Capture the cell that displays the provided text and extract its (x, y) central coordinate. 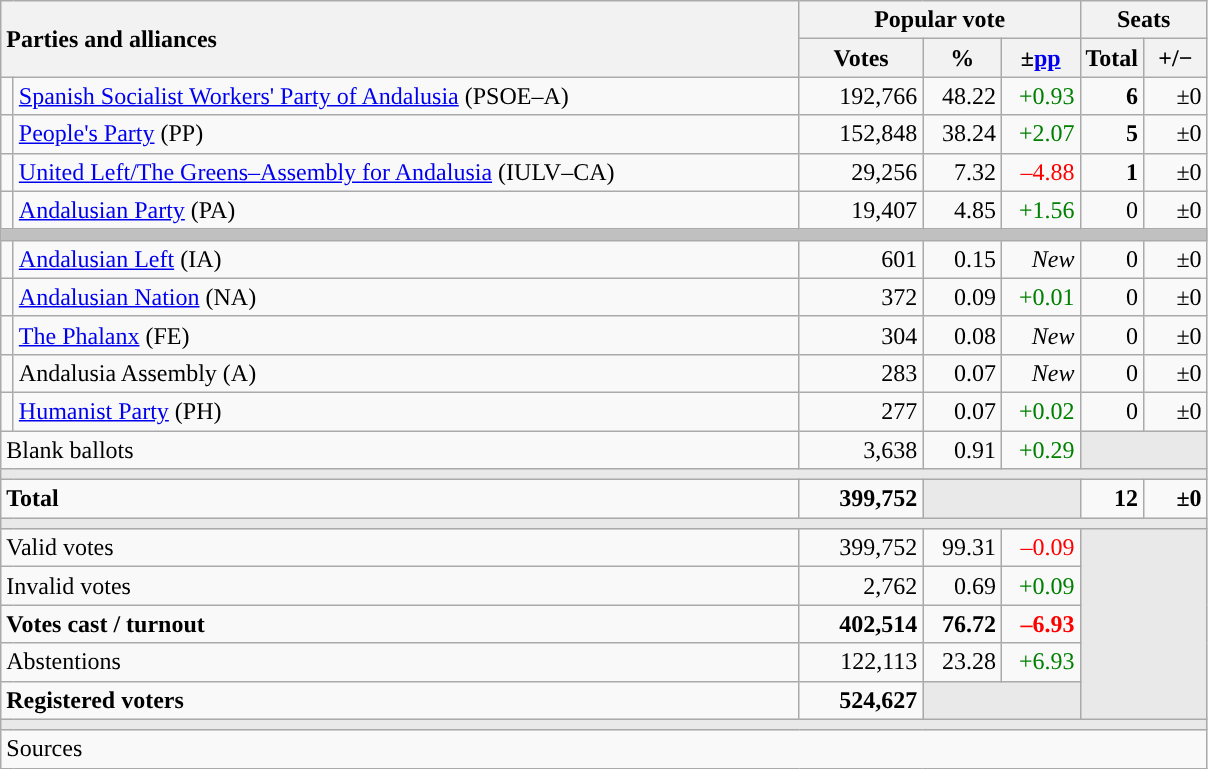
Seats (1144, 20)
People's Party (PP) (406, 134)
0.15 (962, 259)
122,113 (861, 662)
Andalusian Party (PA) (406, 210)
48.22 (962, 96)
Valid votes (400, 548)
12 (1112, 499)
–0.09 (1040, 548)
–4.88 (1040, 172)
601 (861, 259)
7.32 (962, 172)
+/− (1176, 58)
192,766 (861, 96)
6 (1112, 96)
+2.07 (1040, 134)
Parties and alliances (400, 39)
Abstentions (400, 662)
–6.93 (1040, 624)
Popular vote (940, 20)
402,514 (861, 624)
19,407 (861, 210)
+0.93 (1040, 96)
2,762 (861, 586)
+0.02 (1040, 411)
Registered voters (400, 700)
0.69 (962, 586)
Votes (861, 58)
1 (1112, 172)
Invalid votes (400, 586)
+6.93 (1040, 662)
Votes cast / turnout (400, 624)
Andalusian Left (IA) (406, 259)
304 (861, 335)
The Phalanx (FE) (406, 335)
+0.09 (1040, 586)
+0.01 (1040, 297)
United Left/The Greens–Assembly for Andalusia (IULV–CA) (406, 172)
38.24 (962, 134)
0.91 (962, 449)
76.72 (962, 624)
3,638 (861, 449)
0.09 (962, 297)
283 (861, 373)
+0.29 (1040, 449)
29,256 (861, 172)
99.31 (962, 548)
152,848 (861, 134)
Blank ballots (400, 449)
372 (861, 297)
23.28 (962, 662)
Andalusian Nation (NA) (406, 297)
Spanish Socialist Workers' Party of Andalusia (PSOE–A) (406, 96)
Sources (604, 749)
5 (1112, 134)
Humanist Party (PH) (406, 411)
±pp (1040, 58)
% (962, 58)
524,627 (861, 700)
Andalusia Assembly (A) (406, 373)
277 (861, 411)
+1.56 (1040, 210)
0.08 (962, 335)
4.85 (962, 210)
